Find where the given text appears and provide that cell's center as [x, y] coordinate. 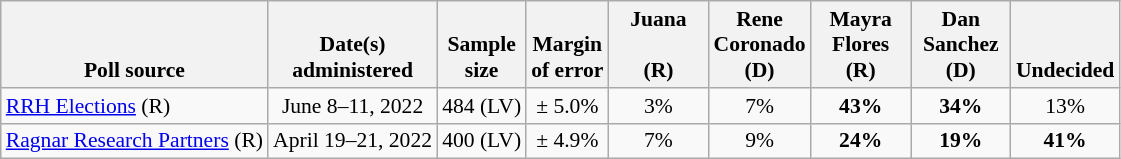
34% [961, 106]
43% [861, 106]
400 (LV) [482, 141]
Undecided [1065, 44]
MayraFlores(R) [861, 44]
Ragnar Research Partners (R) [134, 141]
484 (LV) [482, 106]
24% [861, 141]
Poll source [134, 44]
9% [760, 141]
RRH Elections (R) [134, 106]
DanSanchez(D) [961, 44]
Date(s)administered [352, 44]
19% [961, 141]
Samplesize [482, 44]
Marginof error [567, 44]
June 8–11, 2022 [352, 106]
13% [1065, 106]
± 4.9% [567, 141]
3% [658, 106]
ReneCoronado(D) [760, 44]
41% [1065, 141]
April 19–21, 2022 [352, 141]
± 5.0% [567, 106]
Juana(R) [658, 44]
